Extract the (X, Y) coordinate from the center of the cell holding the provided text.  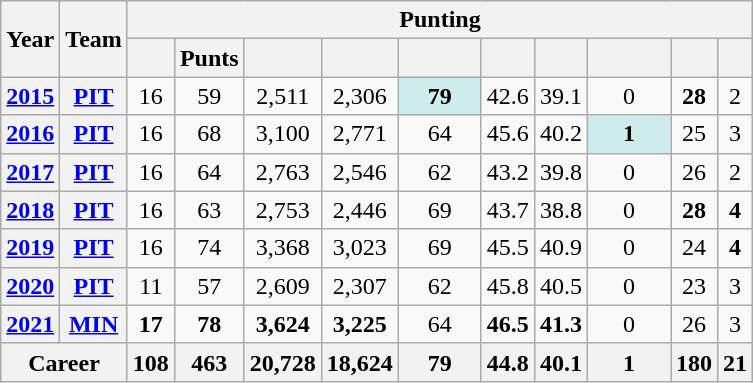
2,306 (360, 96)
78 (209, 324)
18,624 (360, 362)
2,763 (282, 172)
2017 (30, 172)
42.6 (508, 96)
74 (209, 248)
23 (694, 286)
2,546 (360, 172)
24 (694, 248)
21 (736, 362)
63 (209, 210)
43.2 (508, 172)
25 (694, 134)
40.1 (560, 362)
2020 (30, 286)
3,023 (360, 248)
2,446 (360, 210)
44.8 (508, 362)
45.6 (508, 134)
38.8 (560, 210)
39.1 (560, 96)
45.8 (508, 286)
3,624 (282, 324)
39.8 (560, 172)
68 (209, 134)
59 (209, 96)
40.5 (560, 286)
2,771 (360, 134)
40.9 (560, 248)
2019 (30, 248)
463 (209, 362)
17 (150, 324)
3,225 (360, 324)
40.2 (560, 134)
41.3 (560, 324)
2,307 (360, 286)
Punting (440, 20)
108 (150, 362)
2,753 (282, 210)
Year (30, 39)
2015 (30, 96)
43.7 (508, 210)
57 (209, 286)
2,609 (282, 286)
2018 (30, 210)
Team (94, 39)
2016 (30, 134)
11 (150, 286)
Career (64, 362)
2021 (30, 324)
45.5 (508, 248)
Punts (209, 58)
20,728 (282, 362)
180 (694, 362)
MIN (94, 324)
2,511 (282, 96)
46.5 (508, 324)
3,368 (282, 248)
3,100 (282, 134)
